Provide the (X, Y) coordinate of the cell's center where the given text is located.  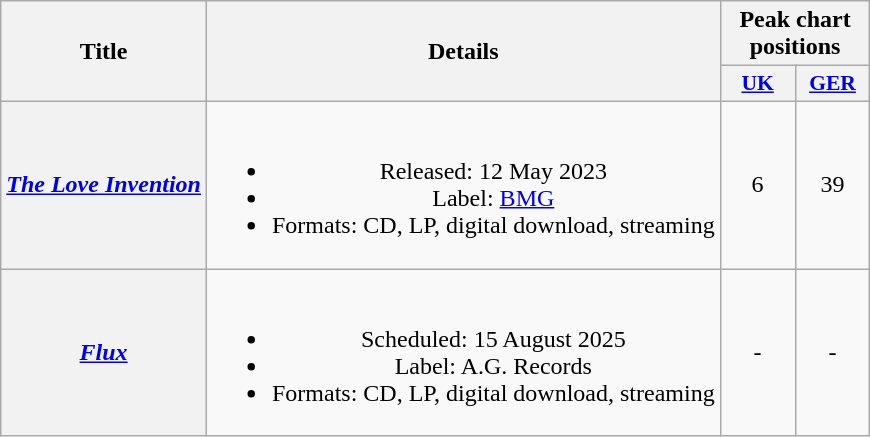
Details (463, 52)
Title (104, 52)
Flux (104, 352)
The Love Invention (104, 184)
6 (758, 184)
UK (758, 84)
Scheduled: 15 August 2025Label: A.G. RecordsFormats: CD, LP, digital download, streaming (463, 352)
39 (832, 184)
Released: 12 May 2023Label: BMGFormats: CD, LP, digital download, streaming (463, 184)
Peak chart positions (795, 34)
GER (832, 84)
